Scan for the cell matching the given text and deliver its [X, Y] coordinate at center. 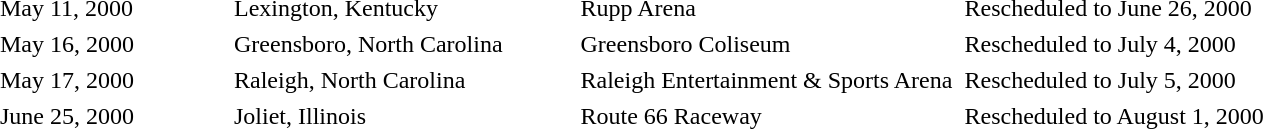
Raleigh, North Carolina [403, 80]
Greensboro, North Carolina [403, 44]
Greensboro Coliseum [768, 44]
Raleigh Entertainment & Sports Arena [768, 80]
